Output the (x, y) coordinate of the center of the cell containing the given text.  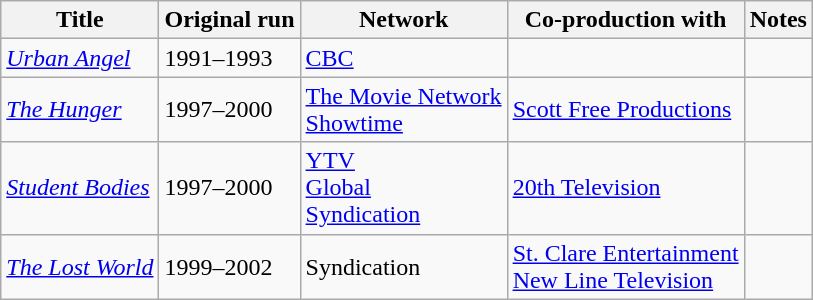
Urban Angel (80, 58)
Network (404, 20)
1999–2002 (230, 266)
Notes (778, 20)
20th Television (626, 188)
Syndication (404, 266)
YTVGlobalSyndication (404, 188)
Scott Free Productions (626, 110)
Student Bodies (80, 188)
1991–1993 (230, 58)
The Movie NetworkShowtime (404, 110)
Co-production with (626, 20)
The Lost World (80, 266)
Title (80, 20)
Original run (230, 20)
CBC (404, 58)
The Hunger (80, 110)
St. Clare EntertainmentNew Line Television (626, 266)
